Provide the [x, y] coordinate of the cell's center where the given text is located.  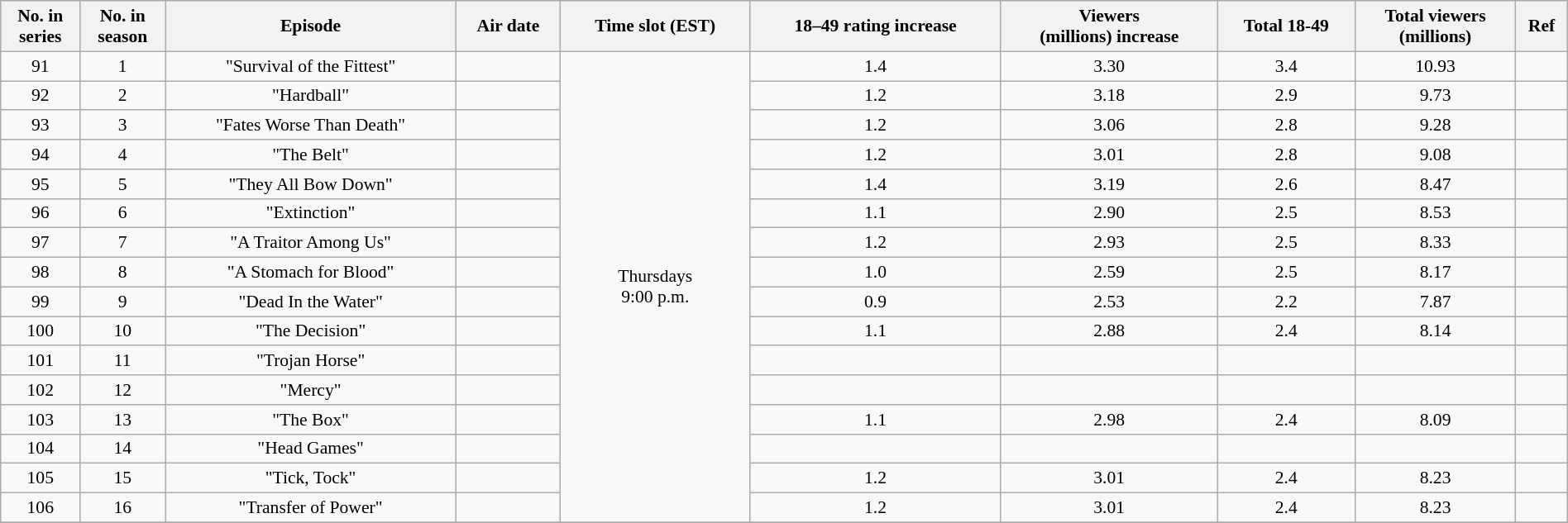
"Trojan Horse" [311, 361]
Ref [1542, 26]
13 [122, 420]
1.0 [875, 273]
4 [122, 155]
"The Box" [311, 420]
Time slot (EST) [655, 26]
103 [41, 420]
Total viewers(millions) [1435, 26]
96 [41, 213]
12 [122, 390]
105 [41, 478]
"A Stomach for Blood" [311, 273]
101 [41, 361]
8.53 [1435, 213]
7.87 [1435, 302]
8.14 [1435, 331]
8 [122, 273]
14 [122, 449]
15 [122, 478]
2.98 [1109, 420]
7 [122, 243]
10.93 [1435, 66]
"Head Games" [311, 449]
"Fates Worse Than Death" [311, 126]
2.9 [1286, 96]
102 [41, 390]
No. inseries [41, 26]
9 [122, 302]
8.17 [1435, 273]
9.08 [1435, 155]
8.33 [1435, 243]
91 [41, 66]
No. inseason [122, 26]
2.93 [1109, 243]
3.06 [1109, 126]
2.2 [1286, 302]
"Dead In the Water" [311, 302]
9.28 [1435, 126]
98 [41, 273]
11 [122, 361]
3 [122, 126]
93 [41, 126]
Air date [508, 26]
94 [41, 155]
"Transfer of Power" [311, 508]
3.18 [1109, 96]
"The Decision" [311, 331]
"A Traitor Among Us" [311, 243]
2.88 [1109, 331]
8.47 [1435, 184]
"They All Bow Down" [311, 184]
104 [41, 449]
"The Belt" [311, 155]
1 [122, 66]
18–49 rating increase [875, 26]
95 [41, 184]
"Extinction" [311, 213]
99 [41, 302]
16 [122, 508]
2.59 [1109, 273]
"Tick, Tock" [311, 478]
3.4 [1286, 66]
3.19 [1109, 184]
"Survival of the Fittest" [311, 66]
9.73 [1435, 96]
2.53 [1109, 302]
2.6 [1286, 184]
Thursdays9:00 p.m. [655, 287]
Total 18-49 [1286, 26]
97 [41, 243]
100 [41, 331]
6 [122, 213]
Episode [311, 26]
"Hardball" [311, 96]
2.90 [1109, 213]
10 [122, 331]
106 [41, 508]
3.30 [1109, 66]
8.09 [1435, 420]
Viewers(millions) increase [1109, 26]
"Mercy" [311, 390]
0.9 [875, 302]
5 [122, 184]
2 [122, 96]
92 [41, 96]
